From the cell containing the given text, extract its center point as (x, y) coordinate. 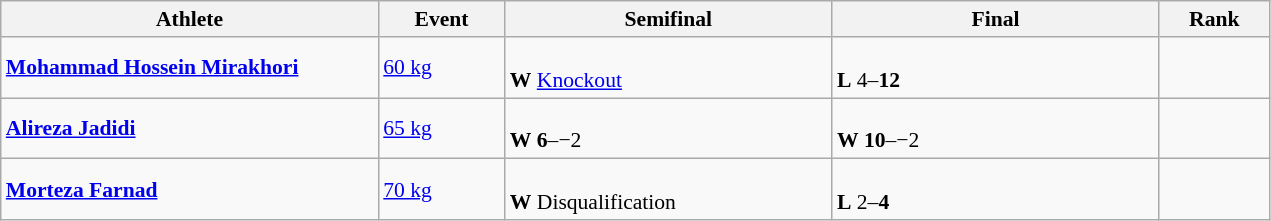
W 10–−2 (996, 128)
Athlete (190, 19)
W Disqualification (668, 190)
W 6–−2 (668, 128)
60 kg (441, 68)
L 2–4 (996, 190)
W Knockout (668, 68)
Alireza Jadidi (190, 128)
Rank (1214, 19)
Semifinal (668, 19)
L 4–12 (996, 68)
Final (996, 19)
70 kg (441, 190)
Event (441, 19)
Mohammad Hossein Mirakhori (190, 68)
Morteza Farnad (190, 190)
65 kg (441, 128)
